Identify which cell holds the provided text, then report its (X, Y) central coordinate. 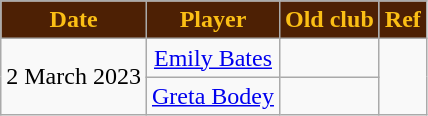
Emily Bates (212, 58)
Old club (329, 20)
2 March 2023 (74, 77)
Date (74, 20)
Player (212, 20)
Greta Bodey (212, 96)
Ref (402, 20)
